Pinpoint the cell where the given text exists, returning its [X, Y] midpoint coordinate. 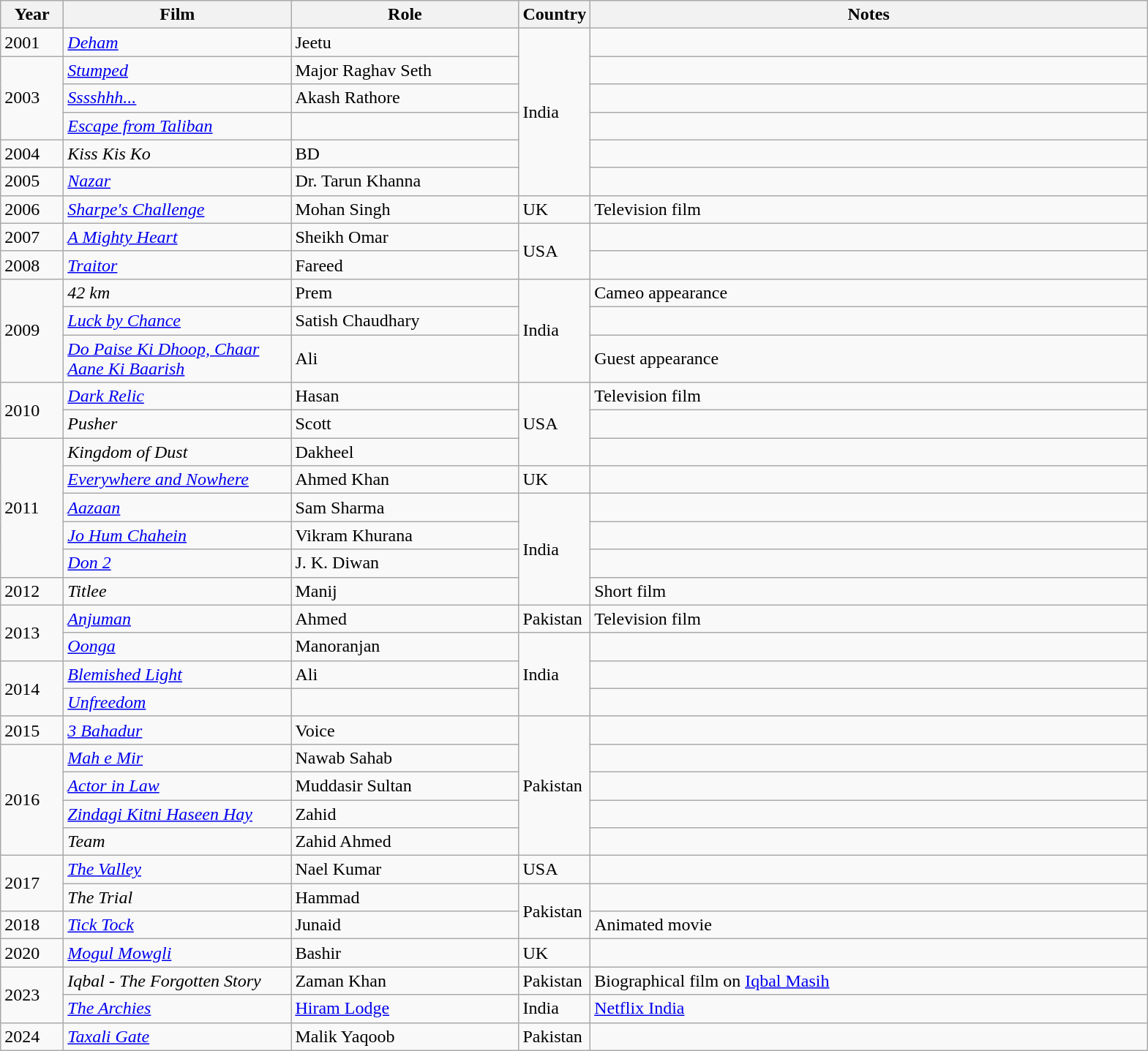
Stumped [177, 70]
2008 [32, 265]
Dark Relic [177, 396]
Manij [405, 591]
Biographical film on Iqbal Masih [869, 981]
Kiss Kis Ko [177, 154]
Zindagi Kitni Haseen Hay [177, 814]
Zaman Khan [405, 981]
Jo Hum Chahein [177, 535]
Guest appearance [869, 358]
2016 [32, 799]
Anjuman [177, 619]
Nael Kumar [405, 870]
Voice [405, 730]
2001 [32, 42]
Zahid [405, 814]
2004 [32, 154]
Malik Yaqoob [405, 1036]
2010 [32, 410]
Junaid [405, 925]
Netflix India [869, 1009]
Manoranjan [405, 647]
Unfreedom [177, 702]
Country [555, 15]
Film [177, 15]
Satish Chaudhary [405, 320]
Titlee [177, 591]
The Valley [177, 870]
Do Paise Ki Dhoop, Chaar Aane Ki Baarish [177, 358]
Short film [869, 591]
J. K. Diwan [405, 563]
Sssshhh... [177, 98]
Tick Tock [177, 925]
Nawab Sahab [405, 758]
Cameo appearance [869, 293]
Oonga [177, 647]
2015 [32, 730]
Zahid Ahmed [405, 842]
Hammad [405, 897]
2011 [32, 508]
The Archies [177, 1009]
Sheikh Omar [405, 237]
Iqbal - The Forgotten Story [177, 981]
Mogul Mowgli [177, 953]
Akash Rathore [405, 98]
Don 2 [177, 563]
Traitor [177, 265]
Pusher [177, 424]
Major Raghav Seth [405, 70]
Luck by Chance [177, 320]
The Trial [177, 897]
Kingdom of Dust [177, 452]
3 Bahadur [177, 730]
Everywhere and Nowhere [177, 480]
Mohan Singh [405, 209]
A Mighty Heart [177, 237]
Sharpe's Challenge [177, 209]
42 km [177, 293]
Deham [177, 42]
Ahmed Khan [405, 480]
Nazar [177, 181]
Jeetu [405, 42]
Scott [405, 424]
Aazaan [177, 508]
2013 [32, 633]
Mah e Mir [177, 758]
Hiram Lodge [405, 1009]
Blemished Light [177, 674]
2020 [32, 953]
2009 [32, 331]
Sam Sharma [405, 508]
Role [405, 15]
2005 [32, 181]
Ahmed [405, 619]
2017 [32, 884]
2014 [32, 688]
Year [32, 15]
Animated movie [869, 925]
2007 [32, 237]
Hasan [405, 396]
Notes [869, 15]
Vikram Khurana [405, 535]
Team [177, 842]
Bashir [405, 953]
Dakheel [405, 452]
Escape from Taliban [177, 126]
2023 [32, 995]
2018 [32, 925]
Fareed [405, 265]
BD [405, 154]
2006 [32, 209]
Prem [405, 293]
Muddasir Sultan [405, 786]
Dr. Tarun Khanna [405, 181]
Actor in Law [177, 786]
Taxali Gate [177, 1036]
2012 [32, 591]
2003 [32, 98]
2024 [32, 1036]
